Locate the cell with the specified text and output its (x, y) center coordinate. 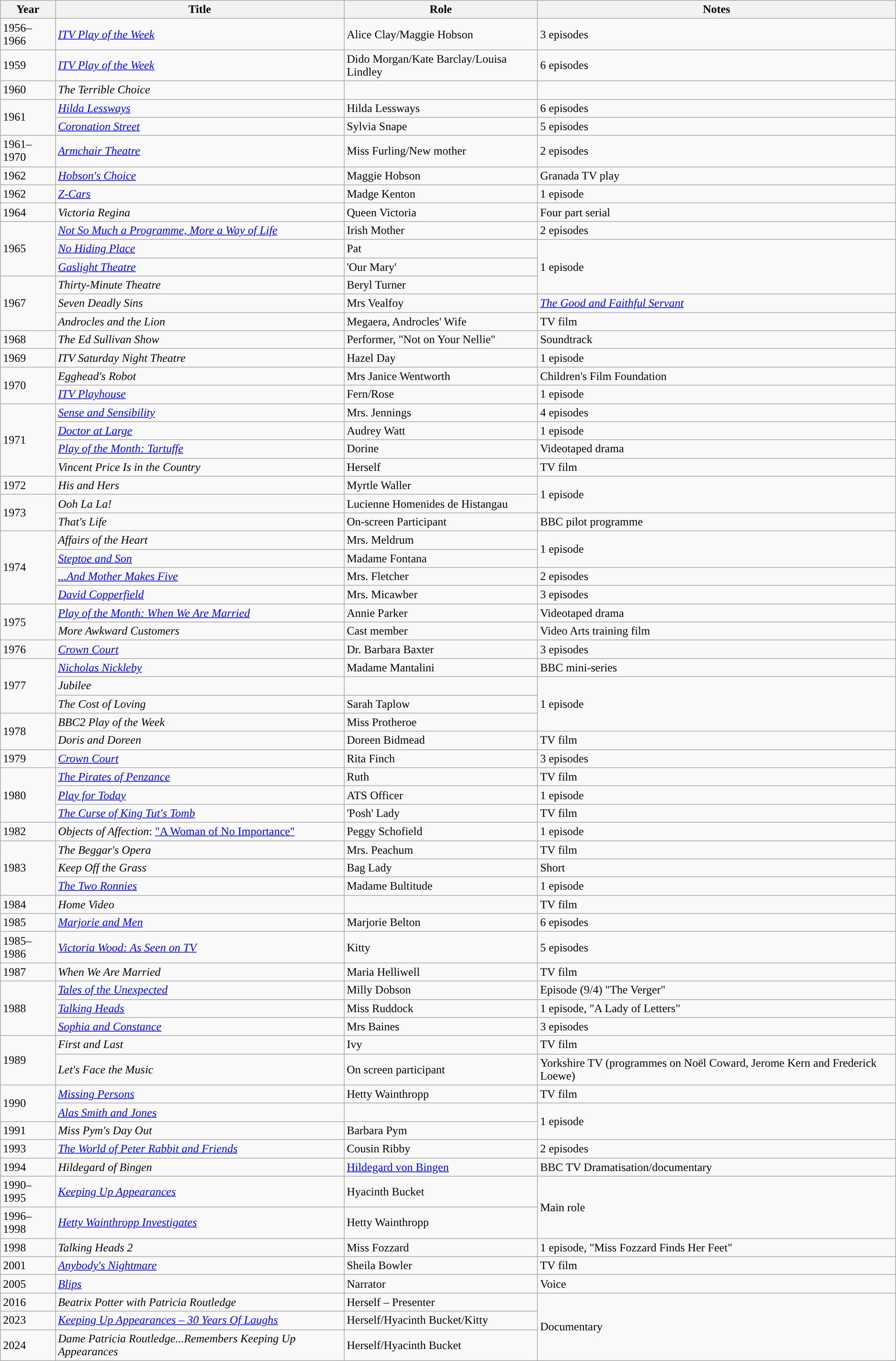
Keep Off the Grass (200, 868)
Miss Furling/New mother (441, 151)
BBC TV Dramatisation/documentary (717, 1167)
1988 (28, 1008)
Anybody's Nightmare (200, 1266)
Miss Pym's Day Out (200, 1130)
Androcles and the Lion (200, 322)
Cousin Ribby (441, 1149)
Alas Smith and Jones (200, 1112)
1976 (28, 649)
1956–1966 (28, 34)
Miss Protheroe (441, 722)
Herself/Hyacinth Bucket/Kitty (441, 1320)
Episode (9/4) "The Verger" (717, 990)
Sarah Taplow (441, 704)
1983 (28, 868)
Miss Fozzard (441, 1248)
Milly Dobson (441, 990)
Nicholas Nickleby (200, 668)
Victoria Regina (200, 212)
1965 (28, 248)
Queen Victoria (441, 212)
Mrs. Peachum (441, 849)
1977 (28, 686)
Affairs of the Heart (200, 540)
Doris and Doreen (200, 740)
Narrator (441, 1284)
Dr. Barbara Baxter (441, 649)
Sense and Sensibility (200, 413)
Mrs Vealfoy (441, 303)
Yorkshire TV (programmes on Noël Coward, Jerome Kern and Frederick Loewe) (717, 1069)
Barbara Pym (441, 1130)
Maggie Hobson (441, 176)
1 episode, "A Lady of Letters" (717, 1008)
Soundtrack (717, 340)
The Beggar's Opera (200, 849)
Doctor at Large (200, 431)
Children's Film Foundation (717, 376)
1 episode, "Miss Fozzard Finds Her Feet" (717, 1248)
Hetty Wainthropp Investigates (200, 1223)
Mrs. Meldrum (441, 540)
Let's Face the Music (200, 1069)
Miss Ruddock (441, 1008)
Herself/Hyacinth Bucket (441, 1345)
1961 (28, 117)
Year (28, 10)
1989 (28, 1060)
4 episodes (717, 413)
Doreen Bidmead (441, 740)
Ruth (441, 777)
2001 (28, 1266)
1985–1986 (28, 948)
When We Are Married (200, 972)
1975 (28, 622)
1974 (28, 567)
His and Hers (200, 485)
Main role (717, 1207)
Ooh La La! (200, 503)
Hobson's Choice (200, 176)
The Ed Sullivan Show (200, 340)
1969 (28, 358)
1961–1970 (28, 151)
Short (717, 868)
1964 (28, 212)
...And Mother Makes Five (200, 577)
Mrs Baines (441, 1026)
1979 (28, 759)
'Our Mary' (441, 267)
David Copperfield (200, 595)
1968 (28, 340)
Mrs Janice Wentworth (441, 376)
Beatrix Potter with Patricia Routledge (200, 1302)
Home Video (200, 904)
Hildegard of Bingen (200, 1167)
1987 (28, 972)
Not So Much a Programme, More a Way of Life (200, 230)
Audrey Watt (441, 431)
Keeping Up Appearances – 30 Years Of Laughs (200, 1320)
1967 (28, 303)
BBC pilot programme (717, 522)
Fern/Rose (441, 394)
Z-Cars (200, 194)
2023 (28, 1320)
1994 (28, 1167)
Vincent Price Is in the Country (200, 467)
Play of the Month: When We Are Married (200, 613)
Hildegard von Bingen (441, 1167)
Seven Deadly Sins (200, 303)
Gaslight Theatre (200, 267)
Sophia and Constance (200, 1026)
Tales of the Unexpected (200, 990)
1972 (28, 485)
Victoria Wood: As Seen on TV (200, 948)
Irish Mother (441, 230)
Talking Heads (200, 1008)
The Curse of King Tut's Tomb (200, 813)
Megaera, Androcles' Wife (441, 322)
Egghead's Robot (200, 376)
Granada TV play (717, 176)
That's Life (200, 522)
Armchair Theatre (200, 151)
1985 (28, 923)
Lucienne Homenides de Histangau (441, 503)
Keeping Up Appearances (200, 1192)
Dido Morgan/Kate Barclay/Louisa Lindley (441, 65)
The Two Ronnies (200, 886)
1982 (28, 831)
1990–1995 (28, 1192)
Role (441, 10)
Mrs. Micawber (441, 595)
ITV Saturday Night Theatre (200, 358)
Objects of Affection: "A Woman of No Importance" (200, 831)
'Posh' Lady (441, 813)
Play for Today (200, 795)
BBC2 Play of the Week (200, 722)
BBC mini-series (717, 668)
Performer, "Not on Your Nellie" (441, 340)
Beryl Turner (441, 285)
Alice Clay/Maggie Hobson (441, 34)
Bag Lady (441, 868)
Hyacinth Bucket (441, 1192)
2016 (28, 1302)
Notes (717, 10)
1993 (28, 1149)
Sheila Bowler (441, 1266)
Annie Parker (441, 613)
1959 (28, 65)
1971 (28, 440)
1991 (28, 1130)
Mrs. Fletcher (441, 577)
Blips (200, 1284)
Video Arts training film (717, 631)
Madame Fontana (441, 558)
The Terrible Choice (200, 90)
ATS Officer (441, 795)
Pat (441, 248)
2024 (28, 1345)
Talking Heads 2 (200, 1248)
Missing Persons (200, 1094)
2005 (28, 1284)
The Cost of Loving (200, 704)
1996–1998 (28, 1223)
Documentary (717, 1327)
1973 (28, 513)
Marjorie and Men (200, 923)
Four part serial (717, 212)
Myrtle Waller (441, 485)
On-screen Participant (441, 522)
First and Last (200, 1045)
Steptoe and Son (200, 558)
Jubilee (200, 686)
Title (200, 10)
1960 (28, 90)
Mrs. Jennings (441, 413)
ITV Playhouse (200, 394)
The Pirates of Penzance (200, 777)
Dorine (441, 449)
Herself (441, 467)
Rita Finch (441, 759)
Coronation Street (200, 126)
Maria Helliwell (441, 972)
Ivy (441, 1045)
1990 (28, 1103)
1984 (28, 904)
Sylvia Snape (441, 126)
Madge Kenton (441, 194)
Peggy Schofield (441, 831)
1978 (28, 731)
Play of the Month: Tartuffe (200, 449)
Hazel Day (441, 358)
1970 (28, 385)
Kitty (441, 948)
On screen participant (441, 1069)
The Good and Faithful Servant (717, 303)
Cast member (441, 631)
Marjorie Belton (441, 923)
Voice (717, 1284)
Dame Patricia Routledge...Remembers Keeping Up Appearances (200, 1345)
Madame Mantalini (441, 668)
More Awkward Customers (200, 631)
No Hiding Place (200, 248)
1980 (28, 795)
Madame Bultitude (441, 886)
Thirty-Minute Theatre (200, 285)
Herself – Presenter (441, 1302)
The World of Peter Rabbit and Friends (200, 1149)
1998 (28, 1248)
